Detect which cell encompasses the target text, then output its (X, Y) center coordinate. 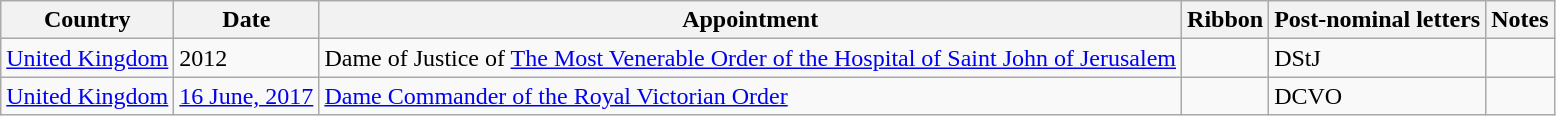
Appointment (750, 20)
Country (88, 20)
Notes (1520, 20)
DStJ (1378, 58)
Dame Commander of the Royal Victorian Order (750, 96)
16 June, 2017 (246, 96)
DCVO (1378, 96)
Date (246, 20)
Ribbon (1226, 20)
Dame of Justice of The Most Venerable Order of the Hospital of Saint John of Jerusalem (750, 58)
2012 (246, 58)
Post-nominal letters (1378, 20)
